Extract the (X, Y) coordinate from the center of the cell holding the provided text.  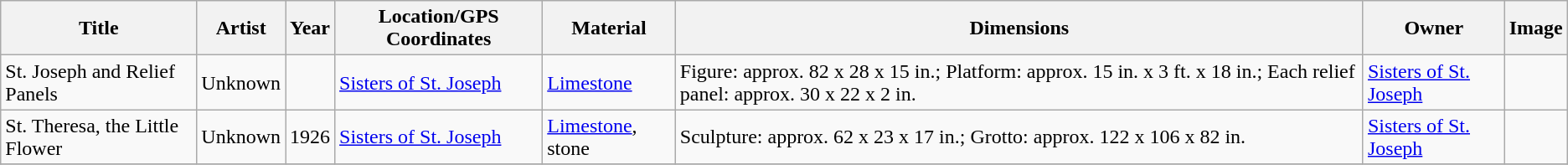
St. Theresa, the Little Flower (99, 137)
Material (610, 28)
Limestone, stone (610, 137)
Title (99, 28)
Owner (1434, 28)
Image (1536, 28)
1926 (310, 137)
Artist (241, 28)
Figure: approx. 82 x 28 x 15 in.; Platform: approx. 15 in. x 3 ft. x 18 in.; Each relief panel: approx. 30 x 22 x 2 in. (1019, 82)
Location/GPS Coordinates (439, 28)
St. Joseph and Relief Panels (99, 82)
Year (310, 28)
Limestone (610, 82)
Dimensions (1019, 28)
Sculpture: approx. 62 x 23 x 17 in.; Grotto: approx. 122 x 106 x 82 in. (1019, 137)
